Provide the [X, Y] coordinate of the cell's center where the given text is located.  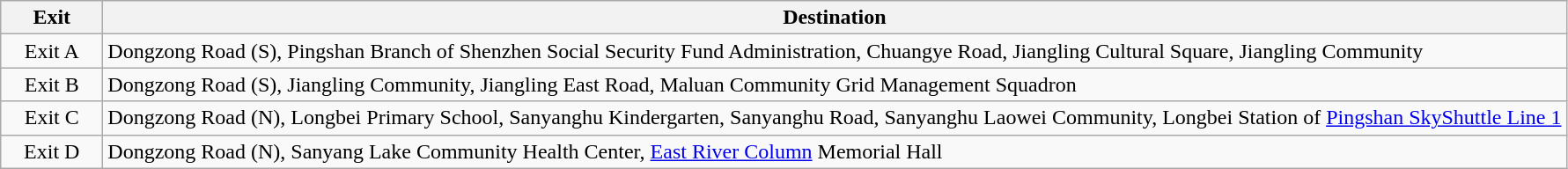
Destination [835, 18]
Dongzong Road (S), Jiangling Community, Jiangling East Road, Maluan Community Grid Management Squadron [835, 84]
Dongzong Road (N), Sanyang Lake Community Health Center, East River Column Memorial Hall [835, 151]
Exit [52, 18]
Exit C [52, 118]
Dongzong Road (S), Pingshan Branch of Shenzhen Social Security Fund Administration, Chuangye Road, Jiangling Cultural Square, Jiangling Community [835, 51]
Exit D [52, 151]
Exit A [52, 51]
Exit B [52, 84]
